Extract the (X, Y) coordinate from the center of the cell holding the provided text.  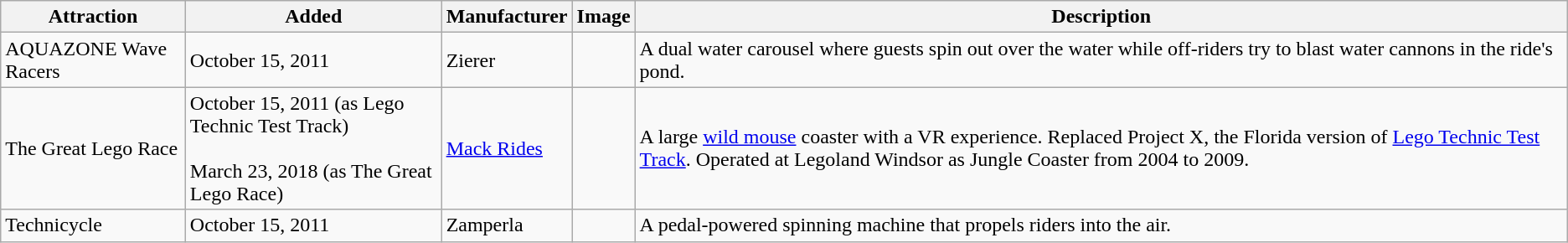
A pedal-powered spinning machine that propels riders into the air. (1101, 225)
A dual water carousel where guests spin out over the water while off-riders try to blast water cannons in the ride's pond. (1101, 60)
October 15, 2011 (as Lego Technic Test Track)March 23, 2018 (as The Great Lego Race) (313, 148)
Zamperla (507, 225)
Attraction (94, 17)
Added (313, 17)
Technicycle (94, 225)
Description (1101, 17)
Image (603, 17)
The Great Lego Race (94, 148)
Manufacturer (507, 17)
Mack Rides (507, 148)
AQUAZONE Wave Racers (94, 60)
Zierer (507, 60)
